Determine the (x, y) coordinate at the center of the cell enclosing the given text.  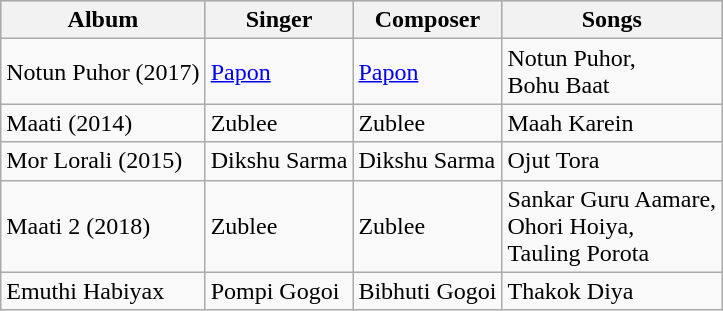
Composer (428, 20)
Ojut Tora (612, 161)
Maati 2 (2018) (103, 226)
Thakok Diya (612, 291)
Pompi Gogoi (279, 291)
Sankar Guru Aamare,Ohori Hoiya,Tauling Porota (612, 226)
Maah Karein (612, 123)
Notun Puhor,Bohu Baat (612, 72)
Bibhuti Gogoi (428, 291)
Album (103, 20)
Emuthi Habiyax (103, 291)
Singer (279, 20)
Notun Puhor (2017) (103, 72)
Maati (2014) (103, 123)
Songs (612, 20)
Mor Lorali (2015) (103, 161)
